Provide the (X, Y) coordinate of the cell's center where the given text is located.  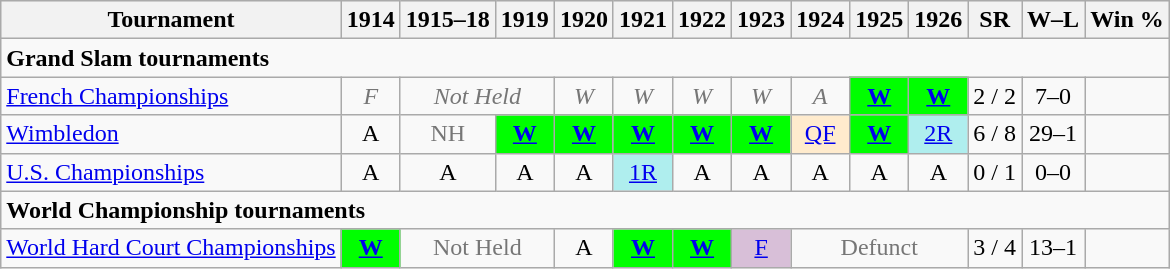
2R (938, 134)
29–1 (1054, 134)
0 / 1 (995, 172)
QF (820, 134)
Grand Slam tournaments (586, 58)
NH (448, 134)
1921 (642, 20)
1926 (938, 20)
1923 (762, 20)
0–0 (1054, 172)
2 / 2 (995, 96)
3 / 4 (995, 248)
Wimbledon (171, 134)
6 / 8 (995, 134)
Tournament (171, 20)
1919 (524, 20)
French Championships (171, 96)
U.S. Championships (171, 172)
World Championship tournaments (586, 210)
1R (642, 172)
World Hard Court Championships (171, 248)
Win % (1128, 20)
1915–18 (448, 20)
1925 (880, 20)
1914 (370, 20)
1924 (820, 20)
SR (995, 20)
13–1 (1054, 248)
W–L (1054, 20)
1922 (702, 20)
Defunct (880, 248)
7–0 (1054, 96)
1920 (584, 20)
